Find where the given text appears and provide that cell's center as (X, Y) coordinate. 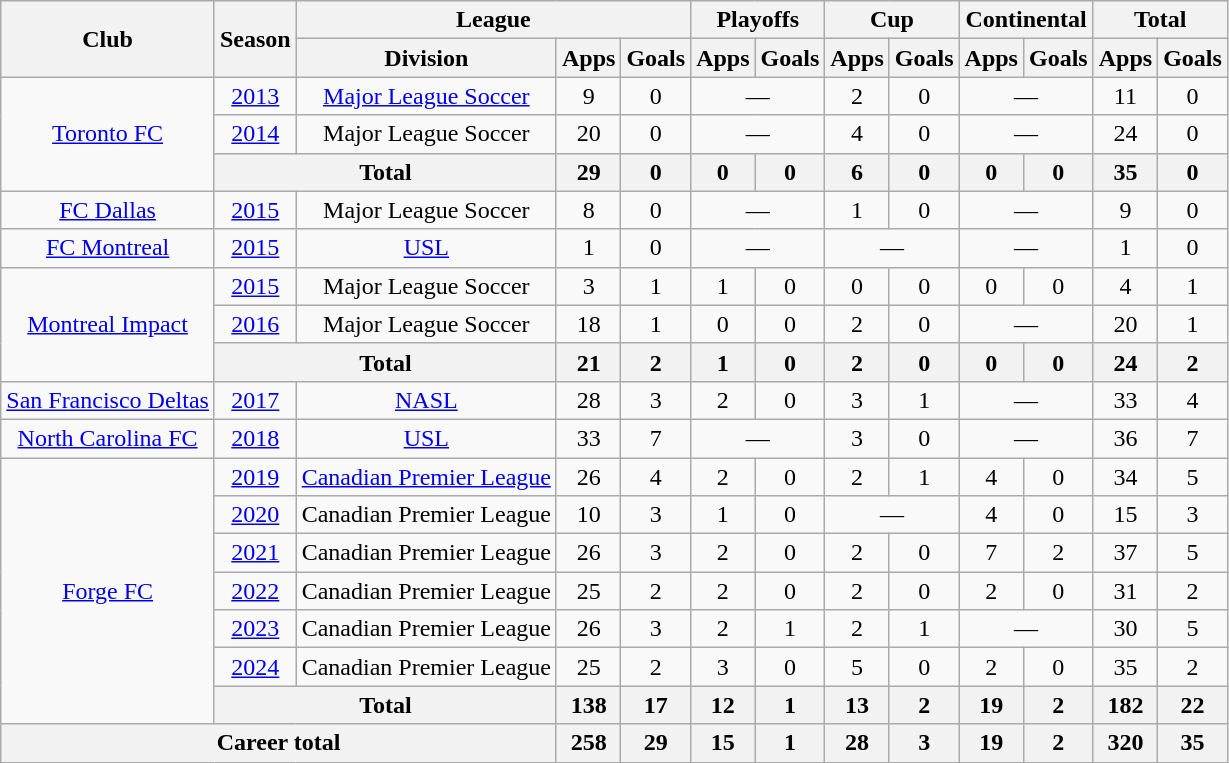
Season (255, 39)
13 (857, 705)
Club (108, 39)
30 (1125, 629)
2013 (255, 96)
North Carolina FC (108, 438)
League (493, 20)
12 (723, 705)
FC Dallas (108, 210)
18 (588, 324)
2024 (255, 667)
11 (1125, 96)
NASL (426, 400)
22 (1193, 705)
17 (656, 705)
34 (1125, 477)
Playoffs (758, 20)
36 (1125, 438)
31 (1125, 591)
2019 (255, 477)
2014 (255, 134)
Cup (892, 20)
258 (588, 743)
6 (857, 172)
Forge FC (108, 591)
2020 (255, 515)
2023 (255, 629)
Continental (1026, 20)
2021 (255, 553)
8 (588, 210)
San Francisco Deltas (108, 400)
10 (588, 515)
2016 (255, 324)
Career total (279, 743)
182 (1125, 705)
138 (588, 705)
Division (426, 58)
320 (1125, 743)
21 (588, 362)
Toronto FC (108, 134)
FC Montreal (108, 248)
Montreal Impact (108, 324)
37 (1125, 553)
2022 (255, 591)
2017 (255, 400)
2018 (255, 438)
